Scan for the cell matching the given text and deliver its [X, Y] coordinate at center. 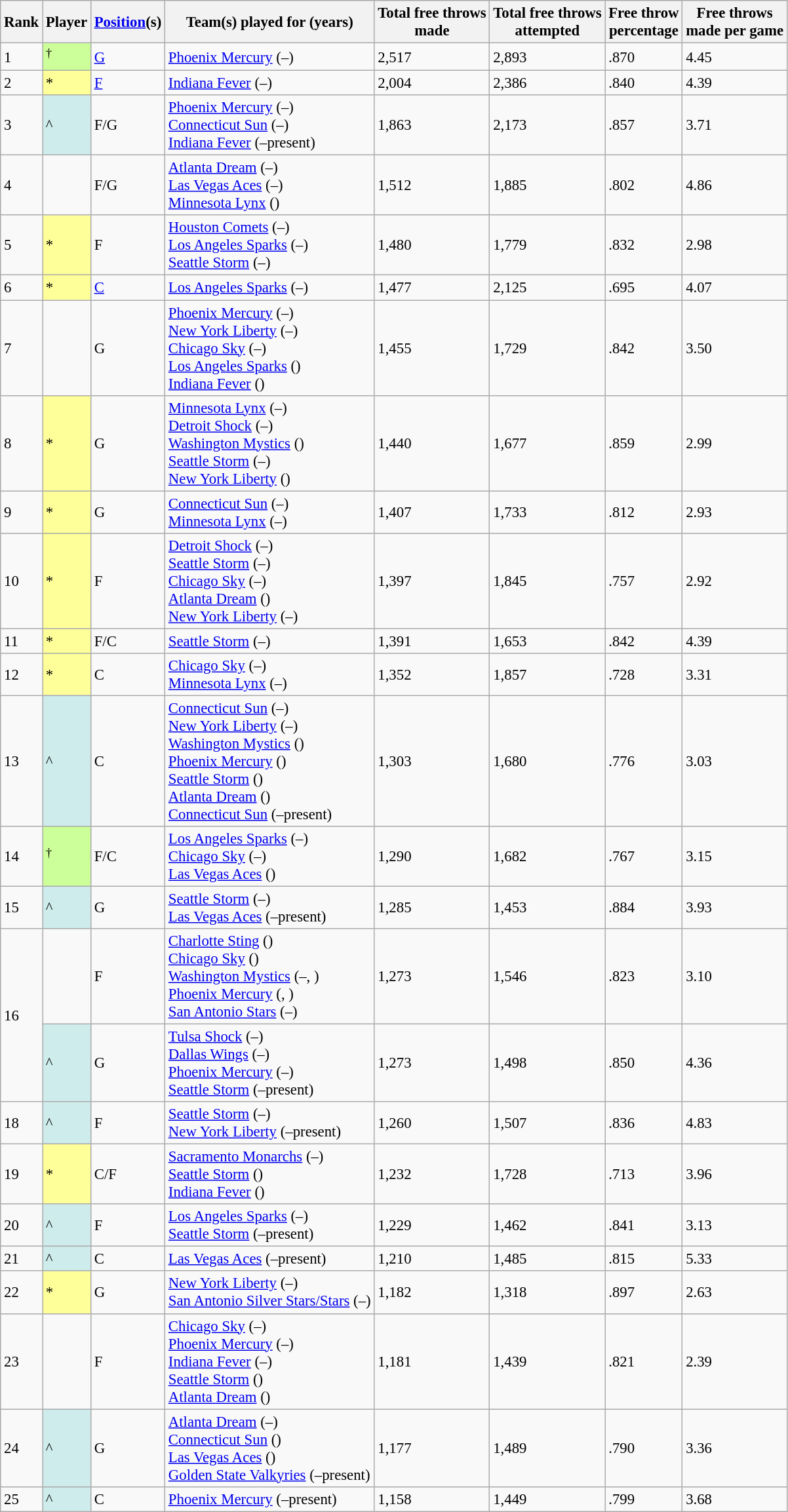
1,440 [432, 443]
1,462 [547, 1226]
1,449 [547, 1499]
3.93 [734, 907]
2,386 [547, 83]
Chicago Sky (–)Minnesota Lynx (–) [270, 675]
1,455 [432, 348]
1,489 [547, 1448]
3.10 [734, 977]
1,453 [547, 907]
1,290 [432, 857]
1,885 [547, 185]
1,863 [432, 125]
Player [67, 22]
2.63 [734, 1292]
1,498 [547, 1063]
1,845 [547, 581]
Atlanta Dream (–)Las Vegas Aces (–)Minnesota Lynx () [270, 185]
9 [22, 513]
Phoenix Mercury (–)Connecticut Sun (–)Indiana Fever (–present) [270, 125]
13 [22, 761]
5 [22, 245]
1,733 [547, 513]
2.93 [734, 513]
1,232 [432, 1174]
Seattle Storm (–)New York Liberty (–present) [270, 1123]
12 [22, 675]
15 [22, 907]
24 [22, 1448]
.815 [644, 1259]
3.13 [734, 1226]
2 [22, 83]
3.36 [734, 1448]
4.83 [734, 1123]
1,677 [547, 443]
.728 [644, 675]
3.96 [734, 1174]
2.98 [734, 245]
4.86 [734, 185]
1,181 [432, 1361]
.832 [644, 245]
1,303 [432, 761]
8 [22, 443]
2,893 [547, 57]
1,477 [432, 288]
Total free throws made [432, 22]
Tulsa Shock (–)Dallas Wings (–)Phoenix Mercury (–)Seattle Storm (–present) [270, 1063]
1,397 [432, 581]
.821 [644, 1361]
1,512 [432, 185]
3.71 [734, 125]
11 [22, 641]
1 [22, 57]
Phoenix Mercury (–) [270, 57]
.776 [644, 761]
Los Angeles Sparks (–)Chicago Sky (–)Las Vegas Aces () [270, 857]
.695 [644, 288]
1,507 [547, 1123]
1,480 [432, 245]
Los Angeles Sparks (–)Seattle Storm (–present) [270, 1226]
.857 [644, 125]
.841 [644, 1226]
4.36 [734, 1063]
1,285 [432, 907]
2.39 [734, 1361]
New York Liberty (–)San Antonio Silver Stars/Stars (–) [270, 1292]
Total free throws attempted [547, 22]
3 [22, 125]
6 [22, 288]
1,177 [432, 1448]
.859 [644, 443]
2,517 [432, 57]
Houston Comets (–)Los Angeles Sparks (–)Seattle Storm (–) [270, 245]
1,728 [547, 1174]
Team(s) played for (years) [270, 22]
1,260 [432, 1123]
4.07 [734, 288]
18 [22, 1123]
Indiana Fever (–) [270, 83]
Minnesota Lynx (–)Detroit Shock (–)Washington Mystics ()Seattle Storm (–)New York Liberty () [270, 443]
4.45 [734, 57]
2.99 [734, 443]
14 [22, 857]
5.33 [734, 1259]
3.31 [734, 675]
Free throws made per game [734, 22]
Seattle Storm (–) [270, 641]
23 [22, 1361]
1,857 [547, 675]
2,125 [547, 288]
Seattle Storm (–)Las Vegas Aces (–present) [270, 907]
.802 [644, 185]
1,391 [432, 641]
3.50 [734, 348]
Los Angeles Sparks (–) [270, 288]
Connecticut Sun (–)New York Liberty (–)Washington Mystics ()Phoenix Mercury ()Seattle Storm ()Atlanta Dream ()Connecticut Sun (–present) [270, 761]
20 [22, 1226]
4 [22, 185]
1,229 [432, 1226]
.836 [644, 1123]
.812 [644, 513]
.884 [644, 907]
Position(s) [127, 22]
1,407 [432, 513]
1,653 [547, 641]
.799 [644, 1499]
Free throwpercentage [644, 22]
Charlotte Sting ()Chicago Sky ()Washington Mystics (–, )Phoenix Mercury (, )San Antonio Stars (–) [270, 977]
Atlanta Dream (–)Connecticut Sun ()Las Vegas Aces ()Golden State Valkyries (–present) [270, 1448]
3.15 [734, 857]
Sacramento Monarchs (–)Seattle Storm ()Indiana Fever () [270, 1174]
.713 [644, 1174]
1,182 [432, 1292]
.790 [644, 1448]
1,158 [432, 1499]
1,546 [547, 977]
2.92 [734, 581]
.870 [644, 57]
Rank [22, 22]
1,682 [547, 857]
1,439 [547, 1361]
Chicago Sky (–)Phoenix Mercury (–)Indiana Fever (–)Seattle Storm ()Atlanta Dream () [270, 1361]
16 [22, 1015]
Phoenix Mercury (–present) [270, 1499]
Las Vegas Aces (–present) [270, 1259]
.840 [644, 83]
2,004 [432, 83]
.823 [644, 977]
.897 [644, 1292]
1,729 [547, 348]
1,680 [547, 761]
22 [22, 1292]
1,352 [432, 675]
21 [22, 1259]
25 [22, 1499]
.767 [644, 857]
Connecticut Sun (–)Minnesota Lynx (–) [270, 513]
.850 [644, 1063]
3.03 [734, 761]
19 [22, 1174]
2,173 [547, 125]
3.68 [734, 1499]
7 [22, 348]
C/F [127, 1174]
1,779 [547, 245]
Detroit Shock (–)Seattle Storm (–)Chicago Sky (–)Atlanta Dream ()New York Liberty (–) [270, 581]
10 [22, 581]
1,485 [547, 1259]
1,210 [432, 1259]
.757 [644, 581]
Phoenix Mercury (–)New York Liberty (–)Chicago Sky (–)Los Angeles Sparks ()Indiana Fever () [270, 348]
1,318 [547, 1292]
